Identify which cell holds the provided text, then report its [X, Y] central coordinate. 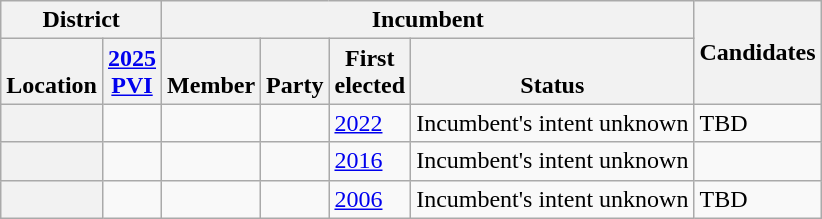
Party [295, 72]
District [82, 20]
Firstelected [370, 72]
Incumbent [428, 20]
2022 [370, 123]
Location [52, 72]
Candidates [758, 52]
2025PVI [132, 72]
2016 [370, 161]
2006 [370, 199]
Status [552, 72]
Member [212, 72]
